Determine the [X, Y] coordinate at the center of the cell enclosing the given text.  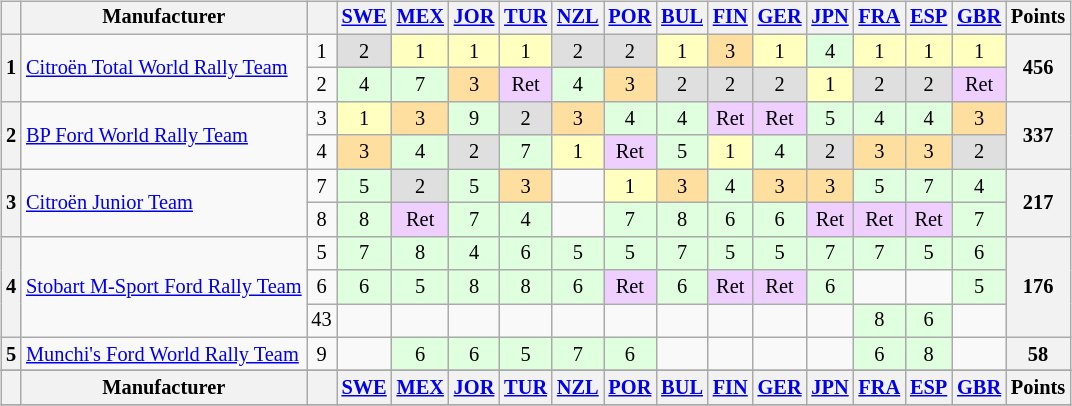
456 [1038, 68]
58 [1038, 354]
217 [1038, 202]
Stobart M-Sport Ford Rally Team [164, 286]
43 [321, 321]
176 [1038, 286]
BP Ford World Rally Team [164, 136]
Munchi's Ford World Rally Team [164, 354]
Citroën Junior Team [164, 202]
Citroën Total World Rally Team [164, 68]
337 [1038, 136]
